Return the (x, y) coordinate for the center point of the cell that contains the specified text.  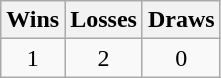
1 (33, 58)
Draws (181, 20)
Losses (104, 20)
0 (181, 58)
Wins (33, 20)
2 (104, 58)
